From the cell containing the given text, extract its center point as (x, y) coordinate. 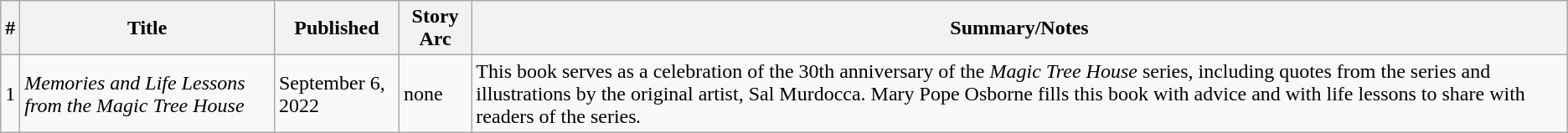
Story Arc (435, 28)
1 (10, 94)
September 6, 2022 (337, 94)
none (435, 94)
Memories and Life Lessons from the Magic Tree House (147, 94)
# (10, 28)
Published (337, 28)
Summary/Notes (1019, 28)
Title (147, 28)
